Search for the cell housing the specified text and yield its [X, Y] center coordinate. 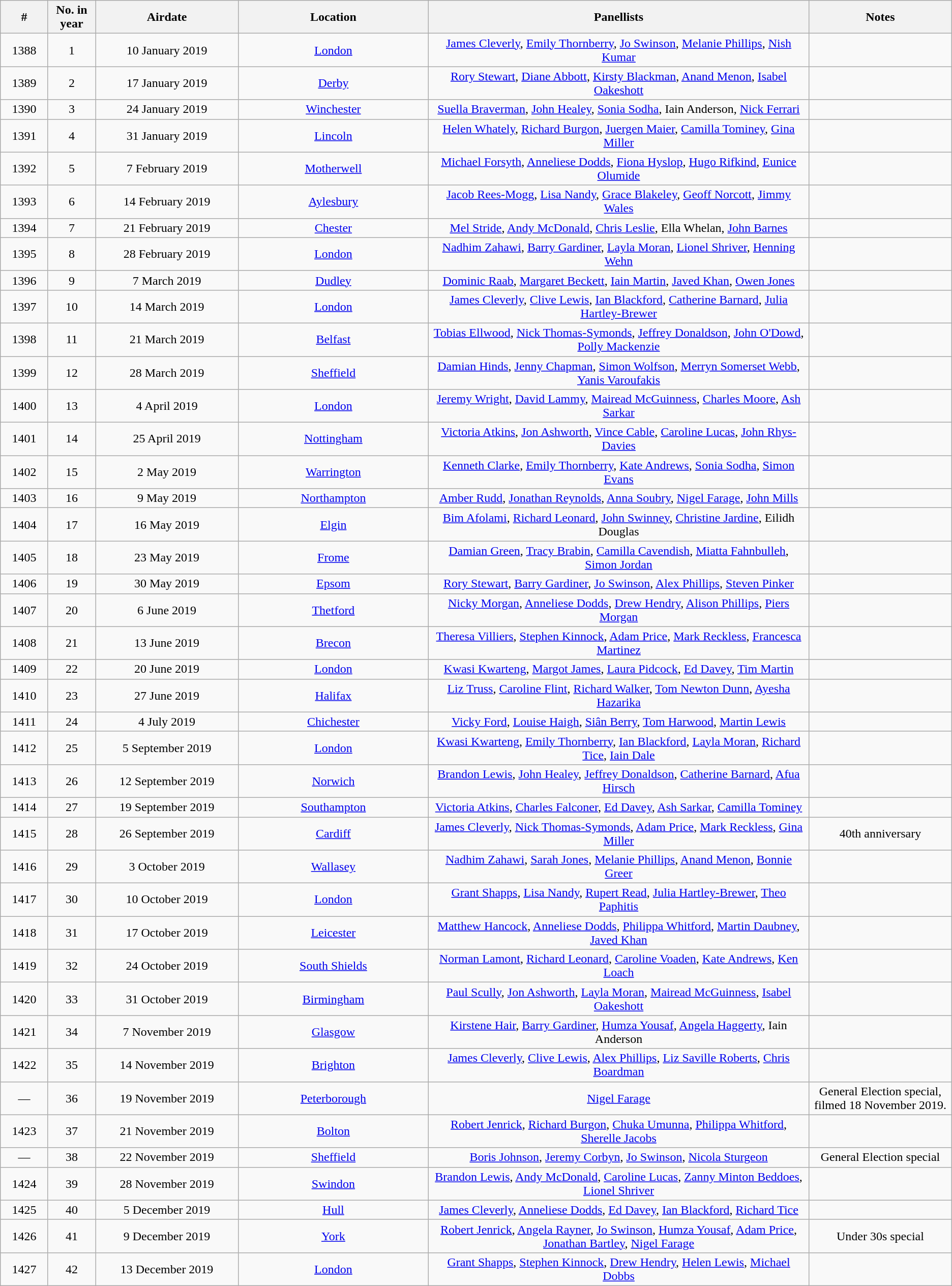
14 February 2019 [167, 201]
Wallasey [333, 866]
Cardiff [333, 833]
James Cleverly, Anneliese Dodds, Ed Davey, Ian Blackford, Richard Tice [618, 1210]
39 [72, 1184]
21 February 2019 [167, 228]
36 [72, 1098]
1404 [24, 525]
3 [72, 109]
31 October 2019 [167, 999]
Chester [333, 228]
16 May 2019 [167, 525]
22 [72, 669]
26 [72, 781]
9 December 2019 [167, 1236]
1418 [24, 933]
1391 [24, 135]
James Cleverly, Clive Lewis, Alex Phillips, Liz Saville Roberts, Chris Boardman [618, 1065]
15 [72, 472]
13 [72, 406]
1427 [24, 1269]
35 [72, 1065]
12 September 2019 [167, 781]
27 June 2019 [167, 696]
23 May 2019 [167, 557]
Norwich [333, 781]
1414 [24, 807]
14 March 2019 [167, 306]
9 May 2019 [167, 498]
17 [72, 525]
Nadhim Zahawi, Barry Gardiner, Layla Moran, Lionel Shriver, Henning Wehn [618, 254]
32 [72, 966]
28 March 2019 [167, 372]
7 March 2019 [167, 280]
40th anniversary [881, 833]
Kenneth Clarke, Emily Thornberry, Kate Andrews, Sonia Sodha, Simon Evans [618, 472]
Southampton [333, 807]
7 November 2019 [167, 1032]
Michael Forsyth, Anneliese Dodds, Fiona Hyslop, Hugo Rifkind, Eunice Olumide [618, 169]
York [333, 1236]
Damian Green, Tracy Brabin, Camilla Cavendish, Miatta Fahnbulleh, Simon Jordan [618, 557]
7 [72, 228]
Chichester [333, 722]
10 October 2019 [167, 900]
5 [72, 169]
Lincoln [333, 135]
Leicester [333, 933]
Brecon [333, 643]
31 January 2019 [167, 135]
37 [72, 1131]
1397 [24, 306]
Winchester [333, 109]
21 [72, 643]
1409 [24, 669]
1403 [24, 498]
19 [72, 584]
Belfast [333, 340]
40 [72, 1210]
23 [72, 696]
17 October 2019 [167, 933]
1411 [24, 722]
Theresa Villiers, Stephen Kinnock, Adam Price, Mark Reckless, Francesca Martinez [618, 643]
1395 [24, 254]
1393 [24, 201]
Derby [333, 83]
24 October 2019 [167, 966]
Suella Braverman, John Healey, Sonia Sodha, Iain Anderson, Nick Ferrari [618, 109]
Helen Whately, Richard Burgon, Juergen Maier, Camilla Tominey, Gina Miller [618, 135]
6 [72, 201]
30 [72, 900]
James Cleverly, Emily Thornberry, Jo Swinson, Melanie Phillips, Nish Kumar [618, 50]
13 December 2019 [167, 1269]
James Cleverly, Nick Thomas-Symonds, Adam Price, Mark Reckless, Gina Miller [618, 833]
1422 [24, 1065]
4 July 2019 [167, 722]
24 [72, 722]
Halifax [333, 696]
1394 [24, 228]
14 November 2019 [167, 1065]
Liz Truss, Caroline Flint, Richard Walker, Tom Newton Dunn, Ayesha Hazarika [618, 696]
Dudley [333, 280]
Aylesbury [333, 201]
1399 [24, 372]
1423 [24, 1131]
General Election special, filmed 18 November 2019. [881, 1098]
Robert Jenrick, Angela Rayner, Jo Swinson, Humza Yousaf, Adam Price, Jonathan Bartley, Nigel Farage [618, 1236]
Tobias Ellwood, Nick Thomas-Symonds, Jeffrey Donaldson, John O'Dowd, Polly Mackenzie [618, 340]
29 [72, 866]
Brighton [333, 1065]
24 January 2019 [167, 109]
Grant Shapps, Stephen Kinnock, Drew Hendry, Helen Lewis, Michael Dobbs [618, 1269]
1396 [24, 280]
1407 [24, 610]
28 November 2019 [167, 1184]
2 May 2019 [167, 472]
Motherwell [333, 169]
1421 [24, 1032]
1390 [24, 109]
Norman Lamont, Richard Leonard, Caroline Voaden, Kate Andrews, Ken Loach [618, 966]
Peterborough [333, 1098]
33 [72, 999]
9 [72, 280]
# [24, 17]
Jeremy Wright, David Lammy, Mairead McGuinness, Charles Moore, Ash Sarkar [618, 406]
Paul Scully, Jon Ashworth, Layla Moran, Mairead McGuinness, Isabel Oakeshott [618, 999]
38 [72, 1157]
1406 [24, 584]
21 March 2019 [167, 340]
Victoria Atkins, Jon Ashworth, Vince Cable, Caroline Lucas, John Rhys-Davies [618, 439]
1401 [24, 439]
19 November 2019 [167, 1098]
1424 [24, 1184]
26 September 2019 [167, 833]
1408 [24, 643]
18 [72, 557]
12 [72, 372]
4 April 2019 [167, 406]
1426 [24, 1236]
1389 [24, 83]
10 January 2019 [167, 50]
41 [72, 1236]
28 February 2019 [167, 254]
1413 [24, 781]
Airdate [167, 17]
Nicky Morgan, Anneliese Dodds, Drew Hendry, Alison Phillips, Piers Morgan [618, 610]
42 [72, 1269]
1400 [24, 406]
1405 [24, 557]
South Shields [333, 966]
6 June 2019 [167, 610]
Location [333, 17]
1402 [24, 472]
Northampton [333, 498]
James Cleverly, Clive Lewis, Ian Blackford, Catherine Barnard, Julia Hartley-Brewer [618, 306]
4 [72, 135]
11 [72, 340]
Kwasi Kwarteng, Emily Thornberry, Ian Blackford, Layla Moran, Richard Tice, Iain Dale [618, 747]
Amber Rudd, Jonathan Reynolds, Anna Soubry, Nigel Farage, John Mills [618, 498]
No. in year [72, 17]
21 November 2019 [167, 1131]
1410 [24, 696]
Epsom [333, 584]
Rory Stewart, Barry Gardiner, Jo Swinson, Alex Phillips, Steven Pinker [618, 584]
31 [72, 933]
10 [72, 306]
Dominic Raab, Margaret Beckett, Iain Martin, Javed Khan, Owen Jones [618, 280]
13 June 2019 [167, 643]
22 November 2019 [167, 1157]
Brandon Lewis, Andy McDonald, Caroline Lucas, Zanny Minton Beddoes, Lionel Shriver [618, 1184]
Nigel Farage [618, 1098]
25 April 2019 [167, 439]
1388 [24, 50]
19 September 2019 [167, 807]
Rory Stewart, Diane Abbott, Kirsty Blackman, Anand Menon, Isabel Oakeshott [618, 83]
Vicky Ford, Louise Haigh, Siân Berry, Tom Harwood, Martin Lewis [618, 722]
Victoria Atkins, Charles Falconer, Ed Davey, Ash Sarkar, Camilla Tominey [618, 807]
1417 [24, 900]
Brandon Lewis, John Healey, Jeffrey Donaldson, Catherine Barnard, Afua Hirsch [618, 781]
Kwasi Kwarteng, Margot James, Laura Pidcock, Ed Davey, Tim Martin [618, 669]
1425 [24, 1210]
3 October 2019 [167, 866]
1392 [24, 169]
Thetford [333, 610]
25 [72, 747]
Grant Shapps, Lisa Nandy, Rupert Read, Julia Hartley-Brewer, Theo Paphitis [618, 900]
Bim Afolami, Richard Leonard, John Swinney, Christine Jardine, Eilidh Douglas [618, 525]
Kirstene Hair, Barry Gardiner, Humza Yousaf, Angela Haggerty, Iain Anderson [618, 1032]
17 January 2019 [167, 83]
1398 [24, 340]
Warrington [333, 472]
Matthew Hancock, Anneliese Dodds, Philippa Whitford, Martin Daubney, Javed Khan [618, 933]
Nottingham [333, 439]
1 [72, 50]
Jacob Rees-Mogg, Lisa Nandy, Grace Blakeley, Geoff Norcott, Jimmy Wales [618, 201]
Robert Jenrick, Richard Burgon, Chuka Umunna, Philippa Whitford, Sherelle Jacobs [618, 1131]
Glasgow [333, 1032]
2 [72, 83]
8 [72, 254]
30 May 2019 [167, 584]
1416 [24, 866]
Hull [333, 1210]
Bolton [333, 1131]
1412 [24, 747]
Birmingham [333, 999]
Panellists [618, 17]
Under 30s special [881, 1236]
5 September 2019 [167, 747]
Frome [333, 557]
Damian Hinds, Jenny Chapman, Simon Wolfson, Merryn Somerset Webb, Yanis Varoufakis [618, 372]
1419 [24, 966]
20 June 2019 [167, 669]
14 [72, 439]
20 [72, 610]
27 [72, 807]
16 [72, 498]
General Election special [881, 1157]
7 February 2019 [167, 169]
1420 [24, 999]
Mel Stride, Andy McDonald, Chris Leslie, Ella Whelan, John Barnes [618, 228]
Boris Johnson, Jeremy Corbyn, Jo Swinson, Nicola Sturgeon [618, 1157]
Nadhim Zahawi, Sarah Jones, Melanie Phillips, Anand Menon, Bonnie Greer [618, 866]
Swindon [333, 1184]
28 [72, 833]
Elgin [333, 525]
Notes [881, 17]
5 December 2019 [167, 1210]
1415 [24, 833]
34 [72, 1032]
